Extract the [X, Y] coordinate from the center of the cell holding the provided text.  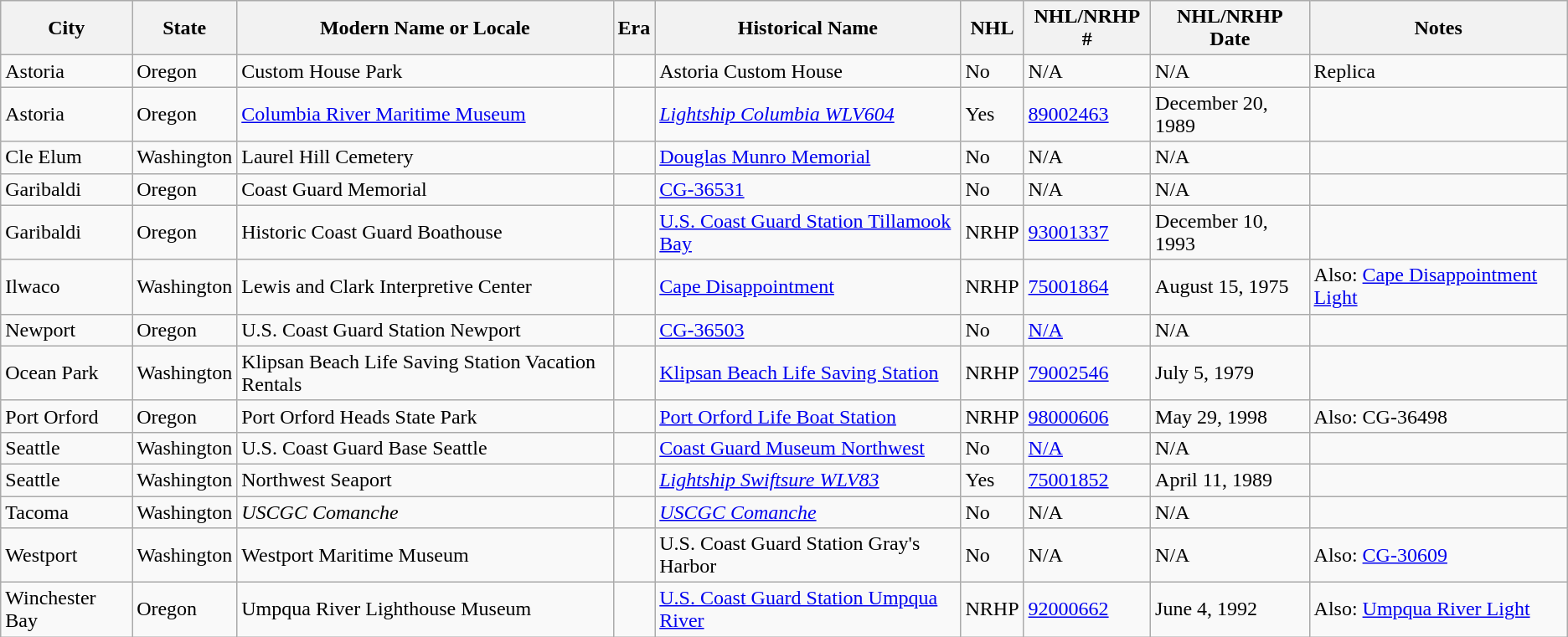
Ocean Park [67, 373]
Lewis and Clark Interpretive Center [426, 286]
City [67, 28]
NHL/NRHP Date [1230, 28]
Ilwaco [67, 286]
Lightship Swiftsure WLV83 [807, 480]
Newport [67, 330]
CG-36531 [807, 189]
Umpqua River Lighthouse Museum [426, 609]
Columbia River Maritime Museum [426, 114]
Lightship Columbia WLV604 [807, 114]
Port Orford [67, 416]
Westport Maritime Museum [426, 556]
Cle Elum [67, 157]
May 29, 1998 [1230, 416]
Coast Guard Memorial [426, 189]
December 10, 1993 [1230, 233]
Era [634, 28]
Replica [1438, 71]
U.S. Coast Guard Station Gray's Harbor [807, 556]
Northwest Seaport [426, 480]
75001852 [1087, 480]
U.S. Coast Guard Station Newport [426, 330]
Modern Name or Locale [426, 28]
Westport [67, 556]
Custom House Park [426, 71]
92000662 [1087, 609]
Also: Cape Disappointment Light [1438, 286]
State [184, 28]
Klipsan Beach Life Saving Station [807, 373]
CG-36503 [807, 330]
Port Orford Life Boat Station [807, 416]
Coast Guard Museum Northwest [807, 448]
Douglas Munro Memorial [807, 157]
75001864 [1087, 286]
Tacoma [67, 511]
89002463 [1087, 114]
Also: Umpqua River Light [1438, 609]
NHL [992, 28]
Port Orford Heads State Park [426, 416]
U.S. Coast Guard Base Seattle [426, 448]
Astoria Custom House [807, 71]
93001337 [1087, 233]
Also: CG-30609 [1438, 556]
Historic Coast Guard Boathouse [426, 233]
Klipsan Beach Life Saving Station Vacation Rentals [426, 373]
Also: CG-36498 [1438, 416]
Cape Disappointment [807, 286]
June 4, 1992 [1230, 609]
Historical Name [807, 28]
August 15, 1975 [1230, 286]
Winchester Bay [67, 609]
April 11, 1989 [1230, 480]
July 5, 1979 [1230, 373]
U.S. Coast Guard Station Umpqua River [807, 609]
79002546 [1087, 373]
98000606 [1087, 416]
Laurel Hill Cemetery [426, 157]
Notes [1438, 28]
NHL/NRHP # [1087, 28]
December 20, 1989 [1230, 114]
U.S. Coast Guard Station Tillamook Bay [807, 233]
